Detect which cell encompasses the target text, then output its (X, Y) center coordinate. 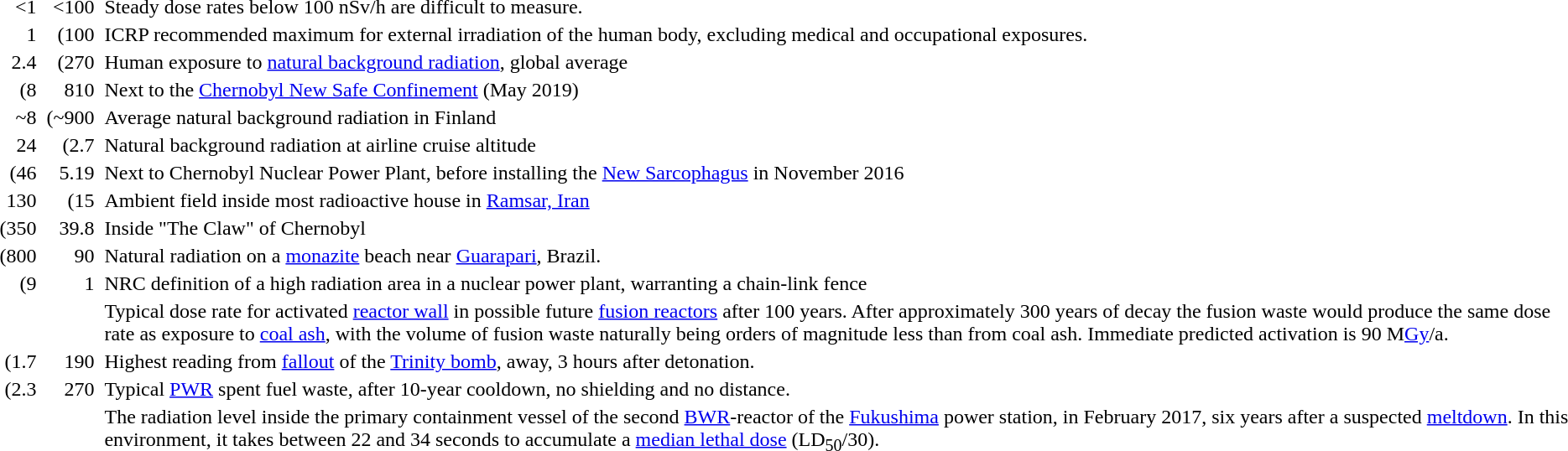
(100 (70, 34)
39.8 (70, 228)
1 (70, 283)
270 (70, 389)
5.19 (70, 173)
(270 (70, 62)
(15 (70, 200)
810 (70, 90)
90 (70, 256)
190 (70, 361)
(2.7 (70, 145)
(~900 (70, 117)
